Return (X, Y) of the center of cell containing provided text 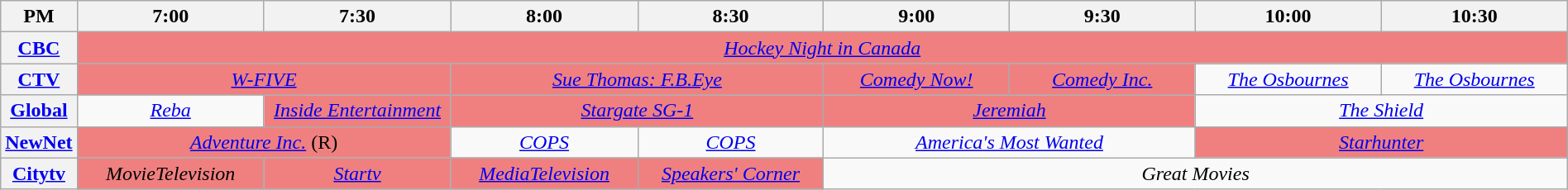
MediaTelevision (544, 173)
The Shield (1381, 111)
7:00 (170, 17)
Inside Entertainment (357, 111)
Reba (170, 111)
PM (39, 17)
7:30 (357, 17)
CTV (39, 79)
Great Movies (1196, 173)
NewNet (39, 142)
8:00 (544, 17)
9:30 (1102, 17)
CBC (39, 48)
Comedy Inc. (1102, 79)
9:00 (916, 17)
Jeremiah (1009, 111)
MovieTelevision (170, 173)
Adventure Inc. (R) (264, 142)
Comedy Now! (916, 79)
Speakers' Corner (731, 173)
Global (39, 111)
Hockey Night in Canada (822, 48)
10:30 (1474, 17)
Startv (357, 173)
America's Most Wanted (1009, 142)
Sue Thomas: F.B.Eye (637, 79)
Starhunter (1381, 142)
W-FIVE (264, 79)
Stargate SG-1 (637, 111)
Citytv (39, 173)
10:00 (1288, 17)
8:30 (731, 17)
